Search for the cell housing the specified text and yield its [X, Y] center coordinate. 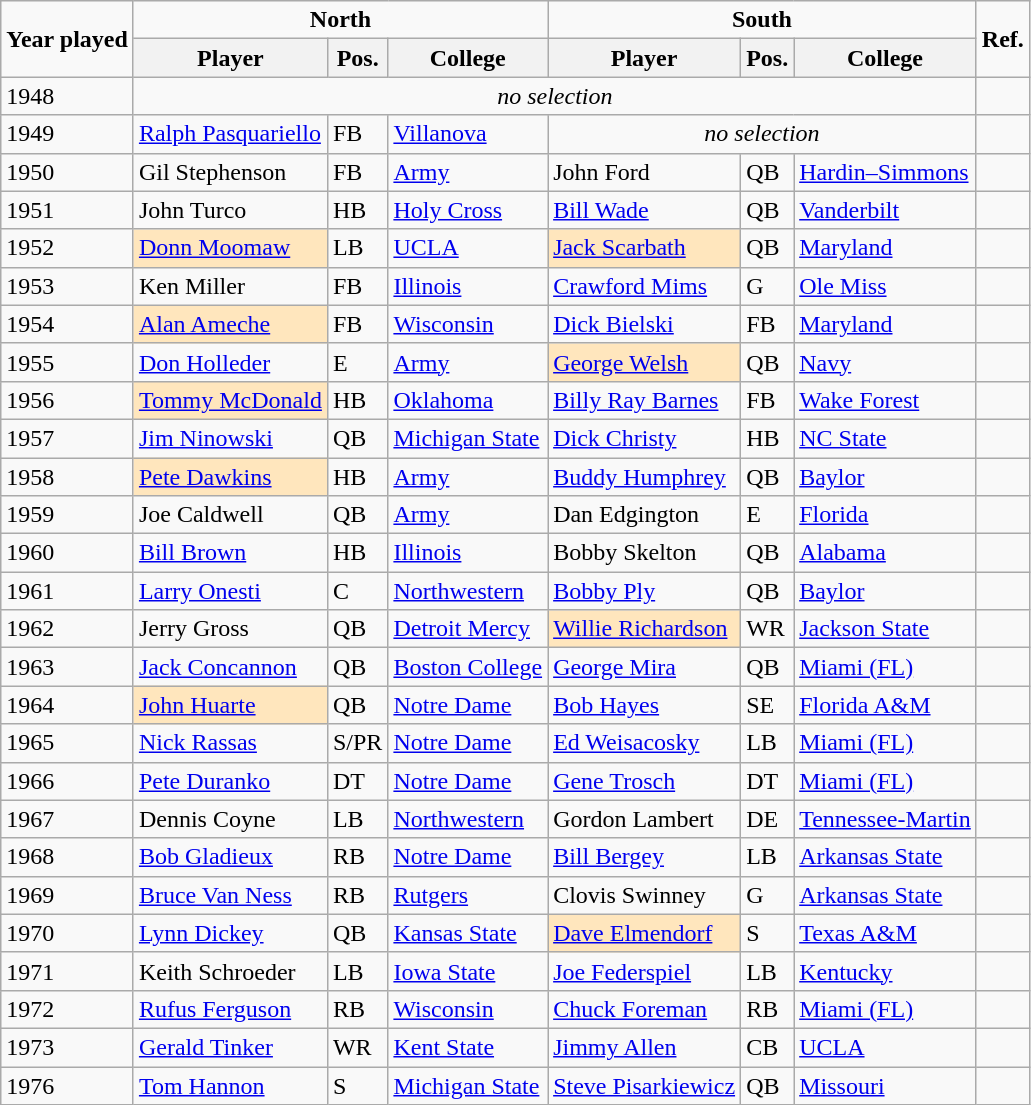
CB [768, 1047]
1955 [68, 362]
Ole Miss [886, 286]
Kansas State [468, 933]
Dick Bielski [644, 324]
Bruce Van Ness [230, 895]
Don Holleder [230, 362]
Iowa State [468, 971]
1961 [68, 591]
John Huarte [230, 705]
Bill Bergey [644, 857]
Jack Scarbath [644, 248]
Gerald Tinker [230, 1047]
C [357, 591]
SE [768, 705]
Keith Schroeder [230, 971]
1976 [68, 1085]
Boston College [468, 667]
Alan Ameche [230, 324]
1959 [68, 515]
Ralph Pasquariello [230, 134]
Bob Hayes [644, 705]
Jimmy Allen [644, 1047]
John Ford [644, 172]
1969 [68, 895]
Clovis Swinney [644, 895]
Willie Richardson [644, 629]
Florida [886, 515]
John Turco [230, 210]
Vanderbilt [886, 210]
Dennis Coyne [230, 819]
1950 [68, 172]
1949 [68, 134]
Jack Concannon [230, 667]
1964 [68, 705]
George Welsh [644, 362]
Jerry Gross [230, 629]
Villanova [468, 134]
DE [768, 819]
Detroit Mercy [468, 629]
Texas A&M [886, 933]
Joe Federspiel [644, 971]
Bobby Skelton [644, 553]
Steve Pisarkiewicz [644, 1085]
1970 [68, 933]
George Mira [644, 667]
1953 [68, 286]
Buddy Humphrey [644, 477]
Rufus Ferguson [230, 1009]
Kentucky [886, 971]
Ed Weisacosky [644, 743]
Crawford Mims [644, 286]
Bob Gladieux [230, 857]
Ken Miller [230, 286]
Ref. [1002, 39]
Florida A&M [886, 705]
Joe Caldwell [230, 515]
Tennessee-Martin [886, 819]
Oklahoma [468, 400]
Alabama [886, 553]
North [340, 20]
Chuck Foreman [644, 1009]
Year played [68, 39]
1962 [68, 629]
Pete Duranko [230, 781]
S/PR [357, 743]
Dan Edgington [644, 515]
NC State [886, 438]
Gil Stephenson [230, 172]
Dave Elmendorf [644, 933]
1971 [68, 971]
1967 [68, 819]
Dick Christy [644, 438]
1966 [68, 781]
1965 [68, 743]
Holy Cross [468, 210]
Hardin–Simmons [886, 172]
Lynn Dickey [230, 933]
1958 [68, 477]
Donn Moomaw [230, 248]
Bobby Ply [644, 591]
Wake Forest [886, 400]
1973 [68, 1047]
1954 [68, 324]
Tom Hannon [230, 1085]
1952 [68, 248]
South [762, 20]
Jackson State [886, 629]
Bill Brown [230, 553]
1956 [68, 400]
Kent State [468, 1047]
1948 [68, 96]
Nick Rassas [230, 743]
Gordon Lambert [644, 819]
Missouri [886, 1085]
Billy Ray Barnes [644, 400]
Gene Trosch [644, 781]
Navy [886, 362]
Jim Ninowski [230, 438]
Bill Wade [644, 210]
1957 [68, 438]
1951 [68, 210]
1960 [68, 553]
1972 [68, 1009]
Pete Dawkins [230, 477]
1963 [68, 667]
1968 [68, 857]
Tommy McDonald [230, 400]
Rutgers [468, 895]
Larry Onesti [230, 591]
